Output the [x, y] coordinate of the center of the cell containing the given text.  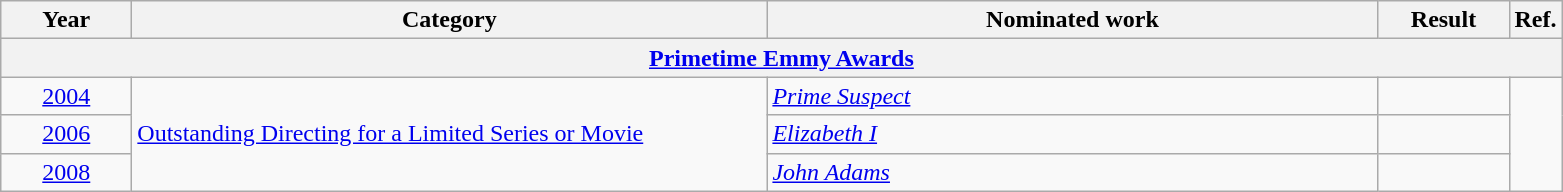
Elizabeth I [1072, 134]
Outstanding Directing for a Limited Series or Movie [450, 134]
Prime Suspect [1072, 96]
Nominated work [1072, 20]
Category [450, 20]
Year [66, 20]
2008 [66, 172]
Ref. [1536, 20]
2006 [66, 134]
John Adams [1072, 172]
Result [1444, 20]
2004 [66, 96]
Primetime Emmy Awards [782, 58]
